Locate the cell with the specified text and output its (X, Y) center coordinate. 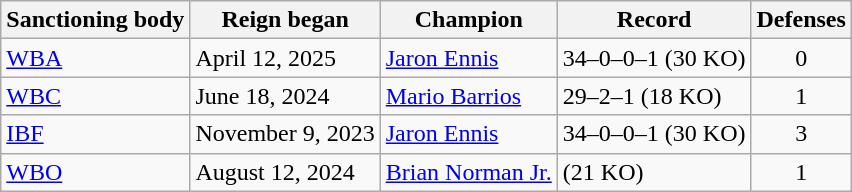
(21 KO) (654, 172)
Brian Norman Jr. (468, 172)
WBA (96, 58)
0 (801, 58)
3 (801, 134)
April 12, 2025 (285, 58)
Champion (468, 20)
Record (654, 20)
WBC (96, 96)
November 9, 2023 (285, 134)
IBF (96, 134)
Mario Barrios (468, 96)
WBO (96, 172)
Sanctioning body (96, 20)
Reign began (285, 20)
Defenses (801, 20)
June 18, 2024 (285, 96)
29–2–1 (18 KO) (654, 96)
August 12, 2024 (285, 172)
